For the text-containing cell, return its midpoint in [X, Y] coordinate format. 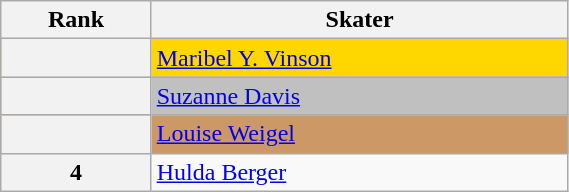
Maribel Y. Vinson [360, 58]
Rank [76, 20]
Skater [360, 20]
Suzanne Davis [360, 96]
Louise Weigel [360, 134]
4 [76, 172]
Hulda Berger [360, 172]
